Detect which cell encompasses the target text, then output its (x, y) center coordinate. 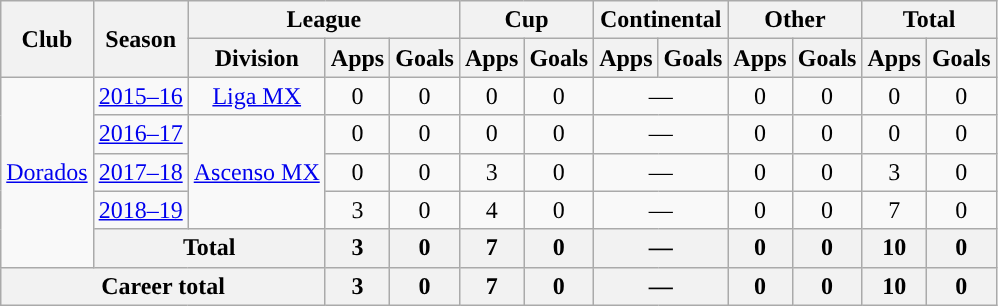
Ascenso MX (256, 172)
Division (256, 58)
Continental (661, 20)
Cup (526, 20)
2015–16 (140, 96)
Club (47, 39)
Career total (164, 286)
2018–19 (140, 210)
Other (795, 20)
Season (140, 39)
2017–18 (140, 172)
4 (491, 210)
Dorados (47, 172)
2016–17 (140, 134)
Liga MX (256, 96)
League (324, 20)
